Locate the cell with the specified text and output its (x, y) center coordinate. 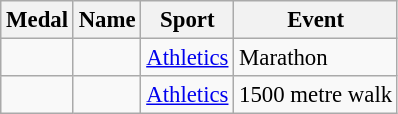
Medal (38, 20)
Sport (188, 20)
Event (316, 20)
Marathon (316, 58)
Name (107, 20)
1500 metre walk (316, 95)
